Scan for the cell matching the given text and deliver its [x, y] coordinate at center. 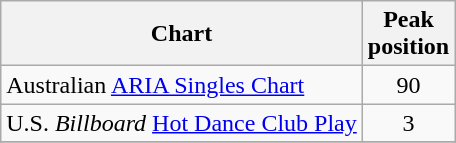
U.S. Billboard Hot Dance Club Play [182, 123]
Australian ARIA Singles Chart [182, 85]
90 [408, 85]
3 [408, 123]
Chart [182, 34]
Peakposition [408, 34]
